Scan for the cell matching the given text and deliver its (X, Y) coordinate at center. 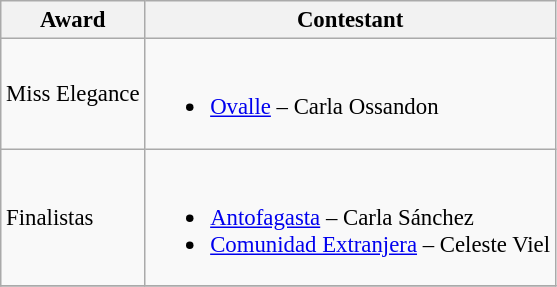
Miss Elegance (73, 94)
Award (73, 20)
Contestant (350, 20)
Ovalle – Carla Ossandon (350, 94)
Antofagasta – Carla SánchezComunidad Extranjera – Celeste Viel (350, 218)
Finalistas (73, 218)
